Detect which cell encompasses the target text, then output its (x, y) center coordinate. 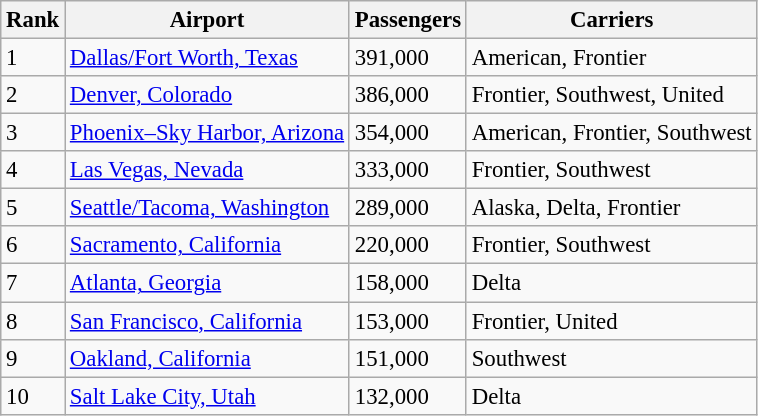
391,000 (408, 58)
386,000 (408, 95)
151,000 (408, 358)
Seattle/Tacoma, Washington (208, 208)
289,000 (408, 208)
3 (33, 133)
7 (33, 283)
158,000 (408, 283)
Southwest (612, 358)
American, Frontier (612, 58)
5 (33, 208)
333,000 (408, 170)
Airport (208, 20)
Frontier, United (612, 321)
8 (33, 321)
220,000 (408, 245)
Las Vegas, Nevada (208, 170)
Alaska, Delta, Frontier (612, 208)
Rank (33, 20)
6 (33, 245)
132,000 (408, 396)
4 (33, 170)
9 (33, 358)
Carriers (612, 20)
San Francisco, California (208, 321)
American, Frontier, Southwest (612, 133)
Dallas/Fort Worth, Texas (208, 58)
153,000 (408, 321)
354,000 (408, 133)
2 (33, 95)
Frontier, Southwest, United (612, 95)
Atlanta, Georgia (208, 283)
Phoenix–Sky Harbor, Arizona (208, 133)
10 (33, 396)
Denver, Colorado (208, 95)
Oakland, California (208, 358)
Sacramento, California (208, 245)
Salt Lake City, Utah (208, 396)
Passengers (408, 20)
1 (33, 58)
